Extract the [X, Y] coordinate from the center of the cell holding the provided text.  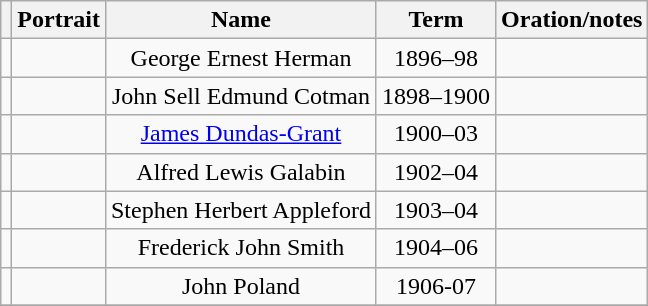
James Dundas-Grant [240, 134]
1903–04 [436, 210]
1900–03 [436, 134]
Term [436, 20]
Name [240, 20]
1898–1900 [436, 96]
Alfred Lewis Galabin [240, 172]
Oration/notes [572, 20]
John Sell Edmund Cotman [240, 96]
Frederick John Smith [240, 248]
George Ernest Herman [240, 58]
1906-07 [436, 286]
Stephen Herbert Appleford [240, 210]
1896–98 [436, 58]
John Poland [240, 286]
Portrait [59, 20]
1902–04 [436, 172]
1904–06 [436, 248]
